Provide the (X, Y) coordinate of the cell's center where the given text is located.  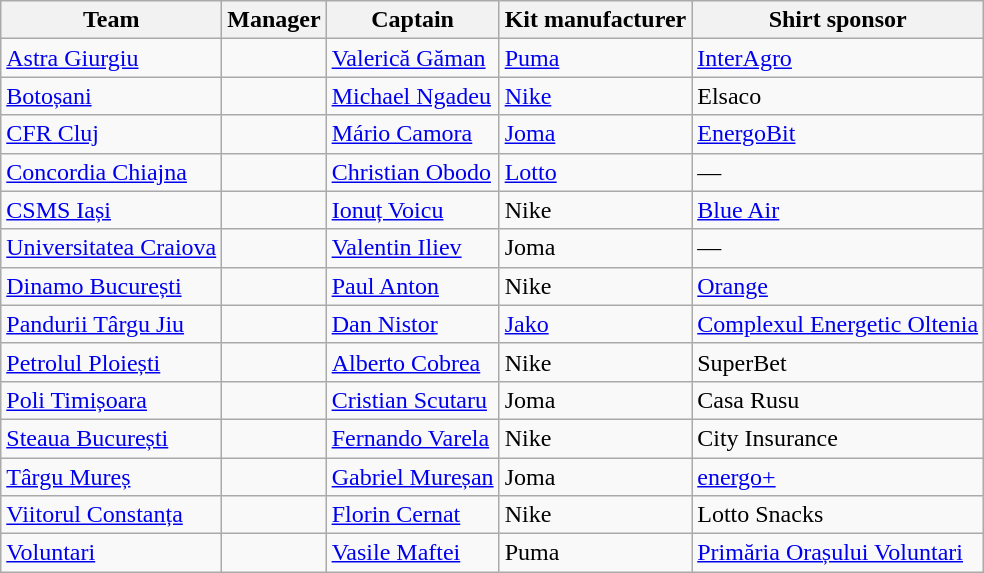
Concordia Chiajna (112, 172)
Dinamo București (112, 286)
Jako (596, 324)
Viitorul Constanța (112, 515)
Florin Cernat (412, 515)
Vasile Maftei (412, 553)
Blue Air (838, 210)
Mário Camora (412, 134)
Astra Giurgiu (112, 58)
Michael Ngadeu (412, 96)
Fernando Varela (412, 438)
Elsaco (838, 96)
Dan Nistor (412, 324)
Casa Rusu (838, 400)
Poli Timișoara (112, 400)
Team (112, 20)
SuperBet (838, 362)
Paul Anton (412, 286)
InterAgro (838, 58)
Primăria Orașului Voluntari (838, 553)
Lotto Snacks (838, 515)
Târgu Mureș (112, 477)
Petrolul Ploiești (112, 362)
Botoșani (112, 96)
Cristian Scutaru (412, 400)
City Insurance (838, 438)
CSMS Iași (112, 210)
Universitatea Craiova (112, 248)
Valerică Găman (412, 58)
Ionuț Voicu (412, 210)
Lotto (596, 172)
Pandurii Târgu Jiu (112, 324)
Christian Obodo (412, 172)
Captain (412, 20)
Shirt sponsor (838, 20)
Steaua București (112, 438)
EnergoBit (838, 134)
Manager (274, 20)
Valentin Iliev (412, 248)
CFR Cluj (112, 134)
Alberto Cobrea (412, 362)
Voluntari (112, 553)
Kit manufacturer (596, 20)
Gabriel Mureșan (412, 477)
Complexul Energetic Oltenia (838, 324)
Orange (838, 286)
energo+ (838, 477)
